Determine the [X, Y] coordinate at the center of the cell enclosing the given text.  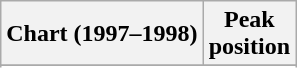
Chart (1997–1998) [102, 34]
Peakposition [249, 34]
